Search for the cell housing the specified text and yield its [X, Y] center coordinate. 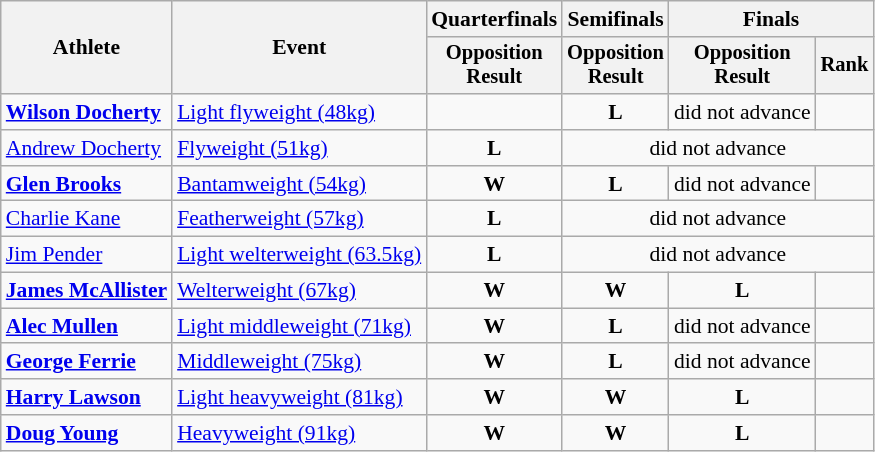
Rank [845, 66]
Alec Mullen [86, 326]
Light flyweight (48kg) [299, 112]
Heavyweight (91kg) [299, 433]
Wilson Docherty [86, 112]
Middleweight (75kg) [299, 362]
James McAllister [86, 291]
Featherweight (57kg) [299, 219]
Athlete [86, 48]
Glen Brooks [86, 184]
Flyweight (51kg) [299, 148]
Light welterweight (63.5kg) [299, 255]
Bantamweight (54kg) [299, 184]
Event [299, 48]
Light heavyweight (81kg) [299, 397]
Jim Pender [86, 255]
Light middleweight (71kg) [299, 326]
Quarterfinals [494, 19]
Charlie Kane [86, 219]
Doug Young [86, 433]
George Ferrie [86, 362]
Andrew Docherty [86, 148]
Semifinals [616, 19]
Welterweight (67kg) [299, 291]
Harry Lawson [86, 397]
Finals [771, 19]
